Provide the [x, y] coordinate of the cell's center where the given text is located.  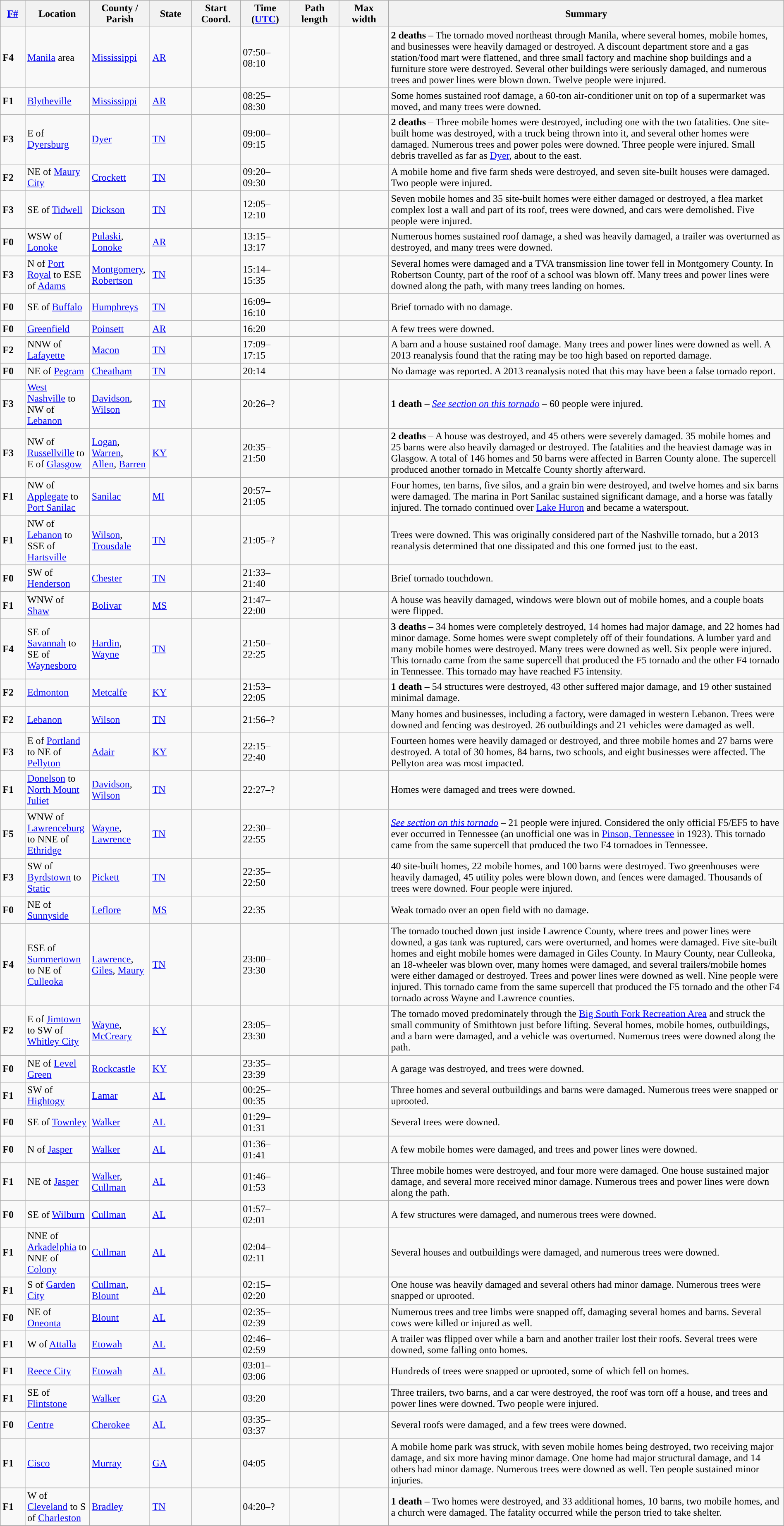
Three homes and several outbuildings and barns were damaged. Numerous trees were snapped or uprooted. [586, 1096]
22:35 [265, 910]
NE of Oneonta [57, 1318]
Homes were damaged and trees were downed. [586, 790]
00:25–00:35 [265, 1096]
E of Portland to NE of Pellyton [57, 752]
Hundreds of trees were snapped or uprooted, some of which fell on homes. [586, 1371]
20:14 [265, 371]
02:15–02:20 [265, 1290]
Blount [120, 1318]
21:53–22:05 [265, 692]
Bradley [120, 1507]
SE of Savannah to SE of Waynesboro [57, 649]
NNW of Lafayette [57, 350]
09:20–09:30 [265, 177]
Chester [120, 578]
12:05–12:10 [265, 210]
Rockcastle [120, 1069]
NE of Level Green [57, 1069]
21:56–? [265, 720]
Montgomery, Robertson [120, 275]
21:05–? [265, 540]
Crockett [120, 177]
Murray [120, 1463]
A garage was destroyed, and trees were downed. [586, 1069]
E of Jimtown to SW of Whitley City [57, 1031]
NW of Russellville to E of Glasgow [57, 453]
Numerous homes sustained roof damage, a shed was heavily damaged, a trailer was overturned as destroyed, and many trees were downed. [586, 242]
Start Coord. [216, 14]
Lebanon [57, 720]
1 death – 54 structures were destroyed, 43 other suffered major damage, and 19 other sustained minimal damage. [586, 692]
Three trailers, two barns, and a car were destroyed, the roof was torn off a house, and trees and power lines were downed. Two people were injured. [586, 1398]
WNW of Lawrenceburg to NNE of Ethridge [57, 834]
Several houses and outbuildings were damaged, and numerous trees were downed. [586, 1252]
No damage was reported. A 2013 reanalysis noted that this may have been a false tornado report. [586, 371]
03:01–03:06 [265, 1371]
Sanilac [120, 497]
13:15–13:17 [265, 242]
Manila area [57, 57]
Pulaski, Lonoke [120, 242]
MI [170, 497]
16:20 [265, 328]
N of Jasper [57, 1150]
SE of Townley [57, 1122]
20:57–21:05 [265, 497]
23:35–23:39 [265, 1069]
NE of Sunnyside [57, 910]
Cherokee [120, 1425]
03:35–03:37 [265, 1425]
22:35–22:50 [265, 877]
Wilson [120, 720]
Numerous trees and tree limbs were snapped off, damaging several homes and barns. Several cows were killed or injured as well. [586, 1318]
Wayne, Lawrence [120, 834]
15:14–15:35 [265, 275]
04:05 [265, 1463]
21:47–22:00 [265, 605]
23:05–23:30 [265, 1031]
Cisco [57, 1463]
01:36–01:41 [265, 1150]
17:09–17:15 [265, 350]
Weak tornado over an open field with no damage. [586, 910]
A house was heavily damaged, windows were blown out of mobile homes, and a couple boats were flipped. [586, 605]
Several trees were downed. [586, 1122]
Brief tornado touchdown. [586, 578]
ESE of Summertown to NE of Culleoka [57, 964]
SW of Hightogy [57, 1096]
Bolivar [120, 605]
NW of Lebanon to SSE of Hartsville [57, 540]
State [170, 14]
Edmonton [57, 692]
Location [57, 14]
Adair [120, 752]
Dickson [120, 210]
SE of Buffalo [57, 307]
22:15–22:40 [265, 752]
A few mobile homes were damaged, and trees and power lines were downed. [586, 1150]
1 death – See section on this tornado – 60 people were injured. [586, 404]
Several roofs were damaged, and a few trees were downed. [586, 1425]
One house was heavily damaged and several others had minor damage. Numerous trees were snapped or uprooted. [586, 1290]
09:00–09:15 [265, 139]
21:33–21:40 [265, 578]
Lawrence, Giles, Maury [120, 964]
W of Cleveland to S of Charleston [57, 1507]
16:09–16:10 [265, 307]
Lamar [120, 1096]
Brief tornado with no damage. [586, 307]
23:00–23:30 [265, 964]
Wayne, McCreary [120, 1031]
Wilson, Trousdale [120, 540]
A trailer was flipped over while a barn and another trailer lost their roofs. Several trees were downed, some falling onto homes. [586, 1344]
Hardin, Wayne [120, 649]
07:50–08:10 [265, 57]
NE of Jasper [57, 1182]
A few trees were downed. [586, 328]
E of Dyersburg [57, 139]
Cheatham [120, 371]
F# [13, 14]
02:04–02:11 [265, 1252]
22:30–22:55 [265, 834]
Cullman, Blount [120, 1290]
Reece City [57, 1371]
Some homes sustained roof damage, a 60-ton air-conditioner unit on top of a supermarket was moved, and many trees were downed. [586, 101]
Pickett [120, 877]
NE of Pegram [57, 371]
02:46–02:59 [265, 1344]
W of Attalla [57, 1344]
A mobile home and five farm sheds were destroyed, and seven site-built houses were damaged. Two people were injured. [586, 177]
Summary [586, 14]
Dyer [120, 139]
04:20–? [265, 1507]
03:20 [265, 1398]
Donelson to North Mount Juliet [57, 790]
Macon [120, 350]
SE of Tidwell [57, 210]
01:29–01:31 [265, 1122]
Max width [364, 14]
WNW of Shaw [57, 605]
20:26–? [265, 404]
N of Port Royal to ESE of Adams [57, 275]
20:35–21:50 [265, 453]
Logan, Warren, Allen, Barren [120, 453]
Humphreys [120, 307]
Greenfield [57, 328]
Centre [57, 1425]
Time (UTC) [265, 14]
21:50–22:25 [265, 649]
02:35–02:39 [265, 1318]
S of Garden City [57, 1290]
Metcalfe [120, 692]
Poinsett [120, 328]
Blytheville [57, 101]
Leflore [120, 910]
SW of Henderson [57, 578]
SW of Byrdstown to Static [57, 877]
A few structures were damaged, and numerous trees were downed. [586, 1214]
Walker, Cullman [120, 1182]
01:57–02:01 [265, 1214]
County / Parish [120, 14]
SE of Flintstone [57, 1398]
NE of Maury City [57, 177]
Path length [314, 14]
WSW of Lonoke [57, 242]
SE of Wilburn [57, 1214]
01:46–01:53 [265, 1182]
NNE of Arkadelphia to NNE of Colony [57, 1252]
NW of Applegate to Port Sanilac [57, 497]
F5 [13, 834]
West Nashville to NW of Lebanon [57, 404]
22:27–? [265, 790]
08:25–08:30 [265, 101]
